Return the [x, y] coordinate for the center point of the cell that contains the specified text.  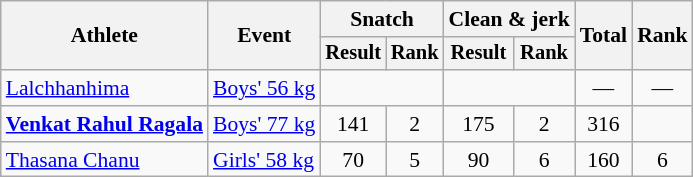
141 [353, 124]
316 [604, 124]
Boys' 56 kg [264, 88]
Athlete [104, 36]
Clean & jerk [510, 19]
Total [604, 36]
Lalchhanhima [104, 88]
Event [264, 36]
Boys' 77 kg [264, 124]
175 [479, 124]
Venkat Rahul Ragala [104, 124]
Snatch [382, 19]
